Capture the cell that displays the provided text and extract its [x, y] central coordinate. 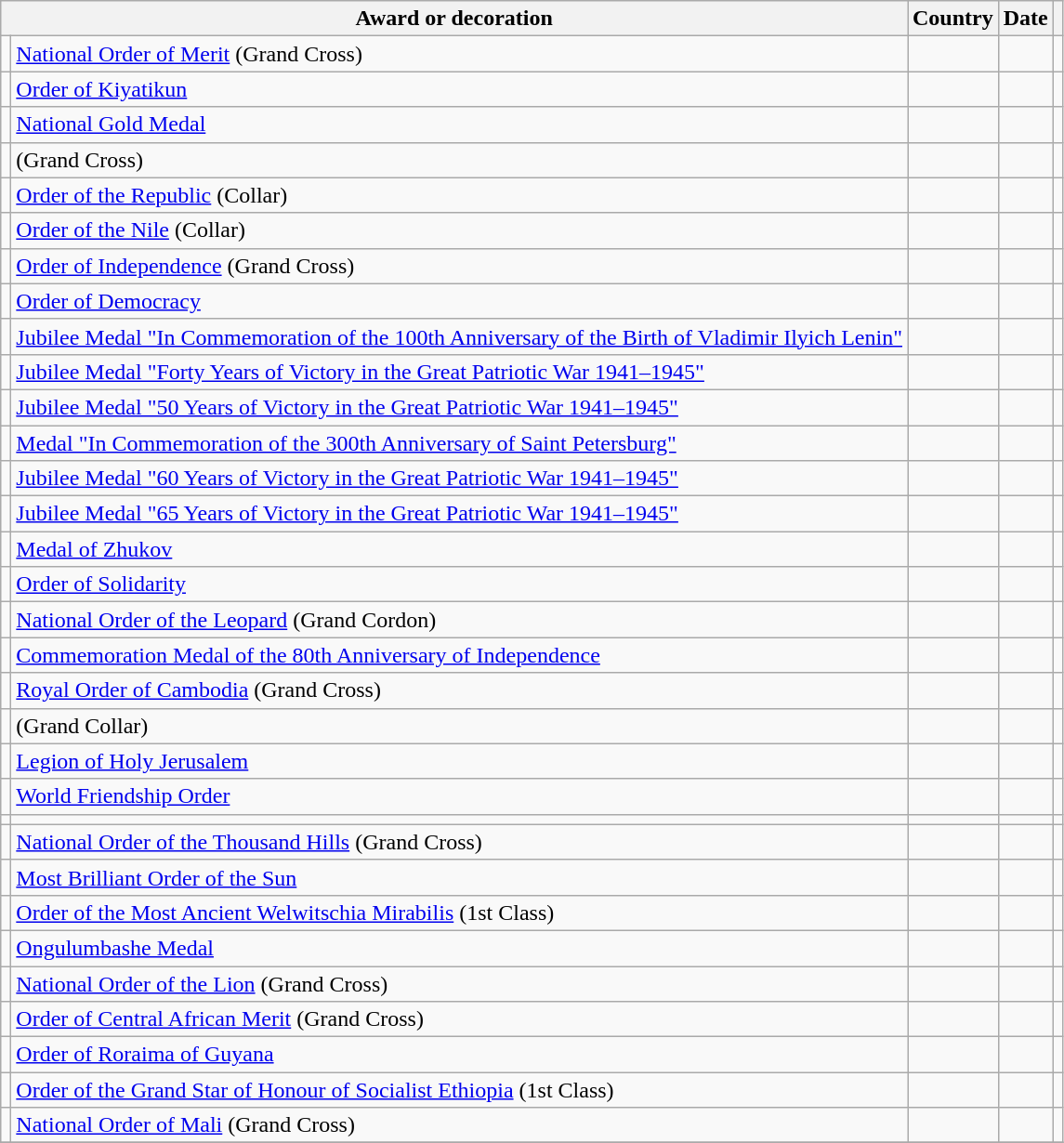
(Grand Collar) [459, 726]
Jubilee Medal "65 Years of Victory in the Great Patriotic War 1941–1945" [459, 514]
Order of the Most Ancient Welwitschia Mirabilis (1st Class) [459, 913]
Order of Democracy [459, 301]
Legion of Holy Jerusalem [459, 761]
(Grand Cross) [459, 160]
Commemoration Medal of the 80th Anniversary of Independence [459, 655]
Award or decoration [454, 19]
National Order of the Leopard (Grand Cordon) [459, 620]
World Friendship Order [459, 796]
Order of Central African Merit (Grand Cross) [459, 1019]
Medal of Zhukov [459, 549]
Date [1026, 19]
Order of the Republic (Collar) [459, 195]
Order of Roraima of Guyana [459, 1055]
Jubilee Medal "In Commemoration of the 100th Anniversary of the Birth of Vladimir Ilyich Lenin" [459, 336]
Ongulumbashe Medal [459, 948]
National Order of the Thousand Hills (Grand Cross) [459, 842]
Jubilee Medal "50 Years of Victory in the Great Patriotic War 1941–1945" [459, 407]
National Order of the Lion (Grand Cross) [459, 984]
Order of Kiyatikun [459, 89]
Jubilee Medal "Forty Years of Victory in the Great Patriotic War 1941–1945" [459, 372]
National Order of Merit (Grand Cross) [459, 54]
Order of the Nile (Collar) [459, 230]
Order of Independence (Grand Cross) [459, 266]
Most Brilliant Order of the Sun [459, 877]
Royal Order of Cambodia (Grand Cross) [459, 690]
National Order of Mali (Grand Cross) [459, 1125]
Country [952, 19]
National Gold Medal [459, 125]
Order of the Grand Star of Honour of Socialist Ethiopia (1st Class) [459, 1090]
Jubilee Medal "60 Years of Victory in the Great Patriotic War 1941–1945" [459, 479]
Medal "In Commemoration of the 300th Anniversary of Saint Petersburg" [459, 443]
Order of Solidarity [459, 585]
